Search for the cell housing the specified text and yield its (X, Y) center coordinate. 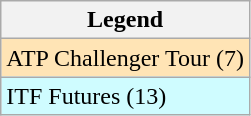
ITF Futures (13) (126, 96)
ATP Challenger Tour (7) (126, 58)
Legend (126, 20)
